Pinpoint the cell where the given text exists, returning its [x, y] midpoint coordinate. 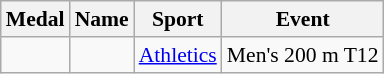
Event [303, 19]
Name [102, 19]
Athletics [178, 55]
Men's 200 m T12 [303, 55]
Medal [36, 19]
Sport [178, 19]
